From the cell containing the given text, extract its center point as [X, Y] coordinate. 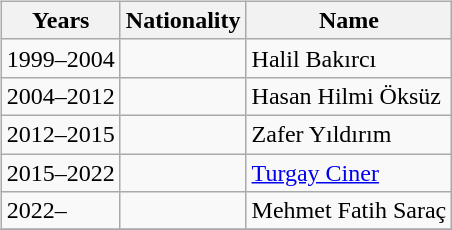
Hasan Hilmi Öksüz [349, 96]
Halil Bakırcı [349, 58]
Nationality [183, 20]
Mehmet Fatih Saraç [349, 211]
1999–2004 [60, 58]
Years [60, 20]
2022– [60, 211]
2004–2012 [60, 96]
Zafer Yıldırım [349, 134]
Name [349, 20]
2012–2015 [60, 134]
2015–2022 [60, 173]
Turgay Ciner [349, 173]
